Provide the [x, y] coordinate of the cell's center where the given text is located.  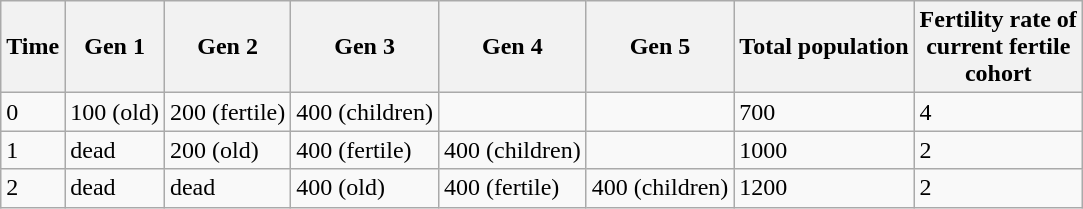
Gen 1 [115, 47]
Gen 3 [365, 47]
1000 [824, 150]
400 (old) [365, 188]
Time [33, 47]
200 (fertile) [227, 112]
200 (old) [227, 150]
1200 [824, 188]
Gen 2 [227, 47]
Fertility rate ofcurrent fertilecohort [998, 47]
Gen 4 [512, 47]
700 [824, 112]
4 [998, 112]
Gen 5 [660, 47]
Total population [824, 47]
100 (old) [115, 112]
1 [33, 150]
0 [33, 112]
